Scan for the cell matching the given text and deliver its (X, Y) coordinate at center. 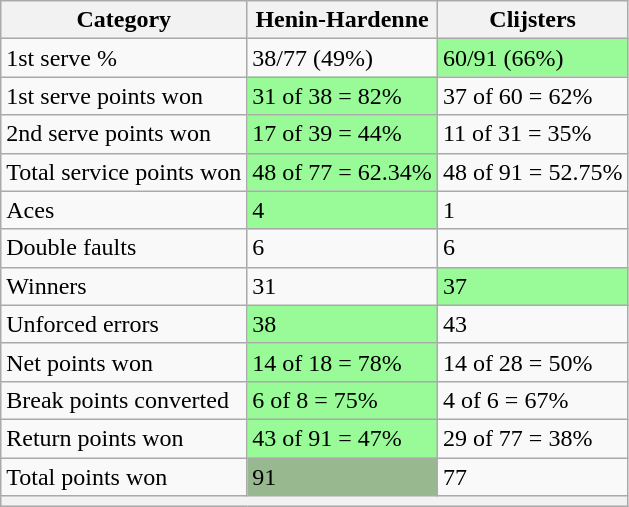
48 of 91 = 52.75% (532, 172)
4 of 6 = 67% (532, 400)
Category (124, 20)
43 (532, 324)
4 (342, 210)
14 of 28 = 50% (532, 362)
91 (342, 477)
1st serve points won (124, 96)
77 (532, 477)
Break points converted (124, 400)
Return points won (124, 438)
Total service points won (124, 172)
60/91 (66%) (532, 58)
31 of 38 = 82% (342, 96)
37 of 60 = 62% (532, 96)
14 of 18 = 78% (342, 362)
17 of 39 = 44% (342, 134)
38/77 (49%) (342, 58)
Aces (124, 210)
Henin-Hardenne (342, 20)
1 (532, 210)
Winners (124, 286)
48 of 77 = 62.34% (342, 172)
Net points won (124, 362)
Total points won (124, 477)
11 of 31 = 35% (532, 134)
Clijsters (532, 20)
37 (532, 286)
Unforced errors (124, 324)
31 (342, 286)
43 of 91 = 47% (342, 438)
29 of 77 = 38% (532, 438)
6 of 8 = 75% (342, 400)
38 (342, 324)
2nd serve points won (124, 134)
Double faults (124, 248)
1st serve % (124, 58)
